Pinpoint the cell where the given text exists, returning its [X, Y] midpoint coordinate. 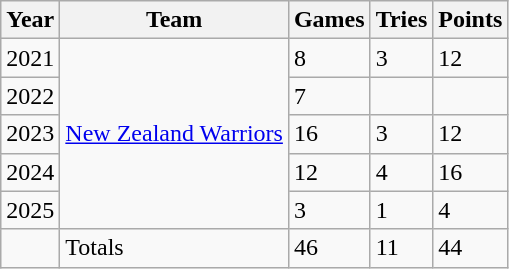
8 [329, 58]
Team [174, 20]
2024 [30, 172]
Totals [174, 248]
Games [329, 20]
46 [329, 248]
Year [30, 20]
44 [470, 248]
2023 [30, 134]
2021 [30, 58]
New Zealand Warriors [174, 134]
11 [402, 248]
Points [470, 20]
1 [402, 210]
Tries [402, 20]
2022 [30, 96]
2025 [30, 210]
7 [329, 96]
